Return the [X, Y] coordinate for the center point of the cell that contains the specified text.  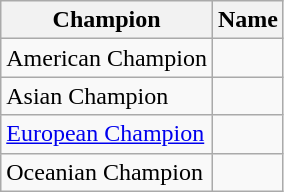
Asian Champion [107, 96]
Oceanian Champion [107, 172]
Champion [107, 20]
European Champion [107, 134]
Name [248, 20]
American Champion [107, 58]
